Return the (x, y) coordinate for the center point of the cell that contains the specified text.  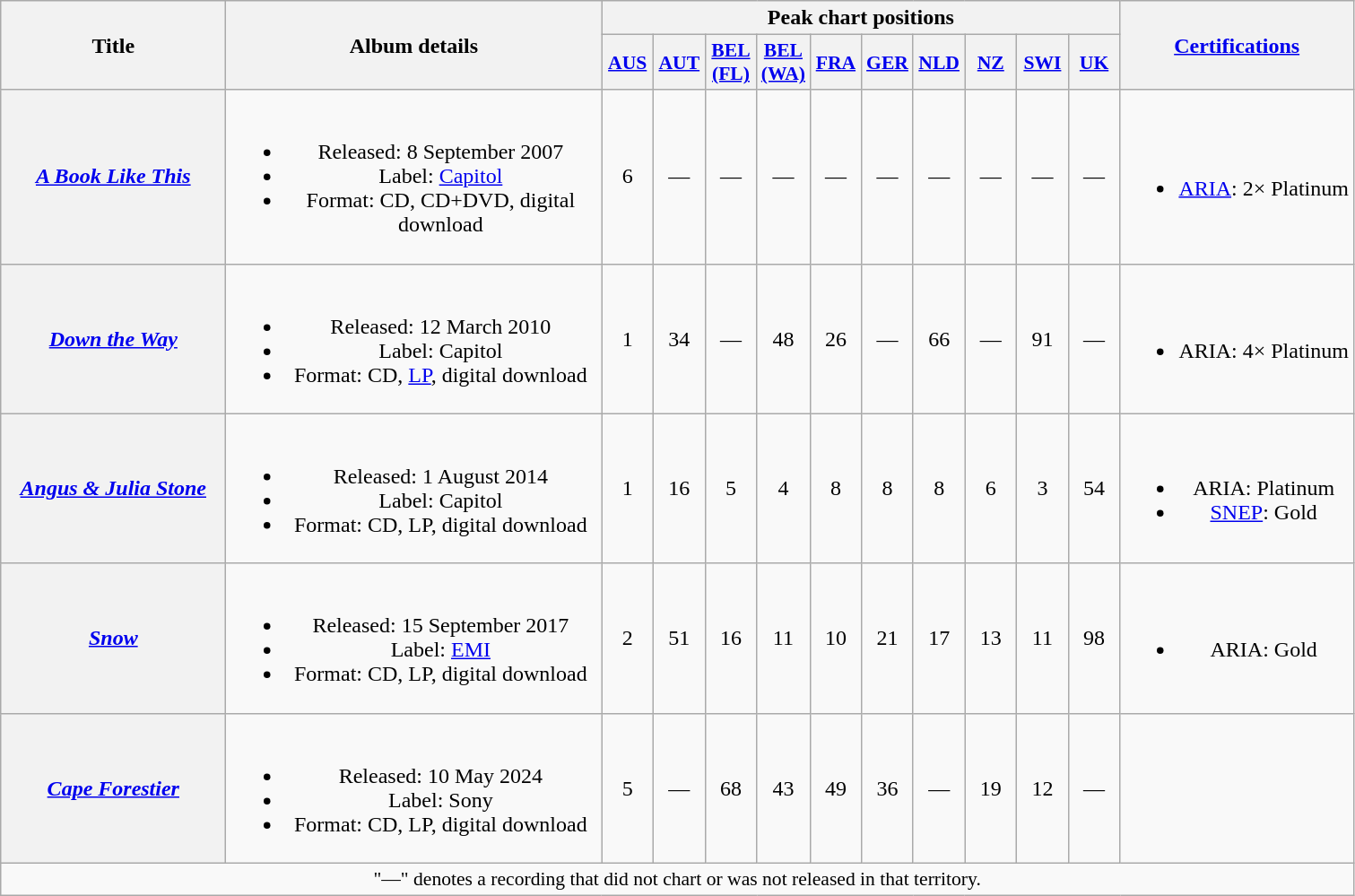
Title (113, 45)
NLD (939, 63)
A Book Like This (113, 177)
49 (836, 787)
51 (680, 639)
BEL(FL) (731, 63)
3 (1043, 488)
ARIA: 4× Platinum (1238, 339)
ARIA: PlatinumSNEP: Gold (1238, 488)
NZ (991, 63)
ARIA: 2× Platinum (1238, 177)
43 (784, 787)
SWI (1043, 63)
AUS (628, 63)
Released: 12 March 2010Label: CapitolFormat: CD, LP, digital download (414, 339)
AUT (680, 63)
21 (888, 639)
26 (836, 339)
Angus & Julia Stone (113, 488)
17 (939, 639)
4 (784, 488)
54 (1094, 488)
91 (1043, 339)
Album details (414, 45)
GER (888, 63)
UK (1094, 63)
48 (784, 339)
34 (680, 339)
98 (1094, 639)
12 (1043, 787)
19 (991, 787)
Peak chart positions (861, 18)
36 (888, 787)
Released: 15 September 2017Label: EMIFormat: CD, LP, digital download (414, 639)
ARIA: Gold (1238, 639)
68 (731, 787)
Cape Forestier (113, 787)
10 (836, 639)
Released: 8 September 2007Label: CapitolFormat: CD, CD+DVD, digital download (414, 177)
Certifications (1238, 45)
Released: 10 May 2024Label: SonyFormat: CD, LP, digital download (414, 787)
2 (628, 639)
FRA (836, 63)
BEL(WA) (784, 63)
13 (991, 639)
Down the Way (113, 339)
66 (939, 339)
"—" denotes a recording that did not chart or was not released in that territory. (678, 879)
Released: 1 August 2014Label: CapitolFormat: CD, LP, digital download (414, 488)
Snow (113, 639)
